Extract the [X, Y] coordinate from the center of the cell holding the provided text.  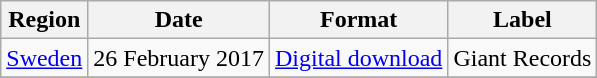
26 February 2017 [179, 58]
Giant Records [522, 58]
Region [44, 20]
Date [179, 20]
Format [359, 20]
Sweden [44, 58]
Label [522, 20]
Digital download [359, 58]
